Capture the cell that displays the provided text and extract its (X, Y) central coordinate. 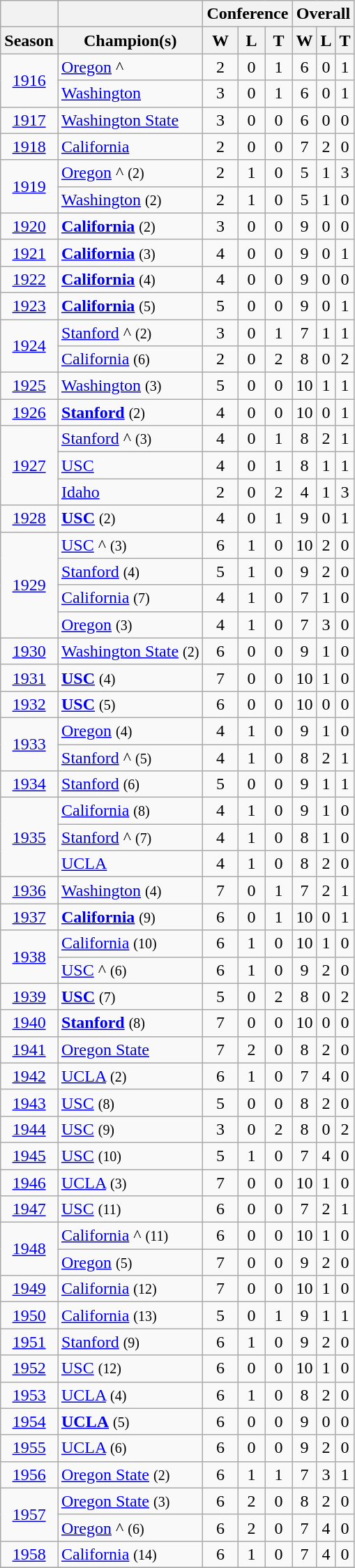
California (12) (130, 1289)
California (2) (130, 226)
1936 (29, 890)
1930 (29, 651)
Season (29, 40)
Stanford ^ (5) (130, 757)
Idaho (130, 492)
1944 (29, 1129)
USC (11) (130, 1209)
1919 (29, 186)
California ^ (11) (130, 1236)
1929 (29, 585)
Stanford (2) (130, 412)
Oregon ^ (6) (130, 1528)
1958 (29, 1554)
1950 (29, 1315)
1951 (29, 1342)
USC (12) (130, 1368)
California (9) (130, 917)
1956 (29, 1474)
Washington (3) (130, 386)
USC (2) (130, 518)
Stanford ^ (7) (130, 837)
USC ^ (6) (130, 970)
1918 (29, 147)
California (4) (130, 279)
1939 (29, 996)
1947 (29, 1209)
1937 (29, 917)
1916 (29, 80)
Champion(s) (130, 40)
Stanford (9) (130, 1342)
Oregon (5) (130, 1262)
California (13) (130, 1315)
Washington (4) (130, 890)
Oregon ^ (130, 67)
Oregon ^ (2) (130, 173)
UCLA (2) (130, 1076)
1941 (29, 1050)
Washington State (2) (130, 651)
Oregon (3) (130, 625)
UCLA (130, 864)
Stanford ^ (2) (130, 333)
UCLA (5) (130, 1421)
1923 (29, 306)
UCLA (4) (130, 1395)
1940 (29, 1023)
1957 (29, 1514)
California (6) (130, 359)
1926 (29, 412)
USC (4) (130, 678)
USC (9) (130, 1129)
USC (5) (130, 704)
1943 (29, 1103)
1931 (29, 678)
1924 (29, 346)
1946 (29, 1183)
1938 (29, 957)
UCLA (6) (130, 1448)
1934 (29, 784)
Conference (248, 14)
1935 (29, 837)
California (10) (130, 943)
California (5) (130, 306)
Stanford (4) (130, 572)
1928 (29, 518)
1925 (29, 386)
California (7) (130, 598)
Oregon State (3) (130, 1501)
USC (7) (130, 996)
1942 (29, 1076)
1948 (29, 1249)
Stanford (6) (130, 784)
1917 (29, 120)
1945 (29, 1156)
1921 (29, 253)
Overall (324, 14)
UCLA (3) (130, 1183)
California (130, 147)
Oregon State (130, 1050)
USC (130, 465)
USC (8) (130, 1103)
Oregon (4) (130, 731)
Oregon State (2) (130, 1474)
1927 (29, 465)
1954 (29, 1421)
1920 (29, 226)
1922 (29, 279)
California (8) (130, 811)
Stanford (8) (130, 1023)
1933 (29, 744)
California (14) (130, 1554)
USC ^ (3) (130, 545)
1955 (29, 1448)
1953 (29, 1395)
Washington (130, 94)
1952 (29, 1368)
Stanford ^ (3) (130, 439)
1949 (29, 1289)
1932 (29, 704)
Washington (2) (130, 200)
Washington State (130, 120)
California (3) (130, 253)
USC (10) (130, 1156)
